Scan for the cell matching the given text and deliver its (X, Y) coordinate at center. 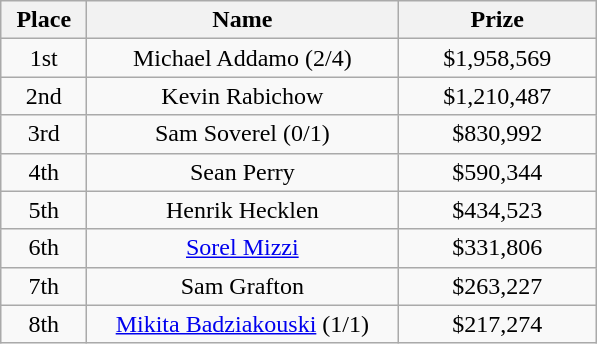
Name (242, 20)
1st (44, 58)
Henrik Hecklen (242, 210)
4th (44, 172)
3rd (44, 134)
Prize (498, 20)
Sam Grafton (242, 286)
$1,210,487 (498, 96)
Place (44, 20)
7th (44, 286)
6th (44, 248)
2nd (44, 96)
$217,274 (498, 324)
$434,523 (498, 210)
Mikita Badziakouski (1/1) (242, 324)
8th (44, 324)
$590,344 (498, 172)
$830,992 (498, 134)
Michael Addamo (2/4) (242, 58)
$1,958,569 (498, 58)
Sean Perry (242, 172)
Sam Soverel (0/1) (242, 134)
Kevin Rabichow (242, 96)
5th (44, 210)
$331,806 (498, 248)
Sorel Mizzi (242, 248)
$263,227 (498, 286)
